Provide the [X, Y] coordinate of the cell's center where the given text is located.  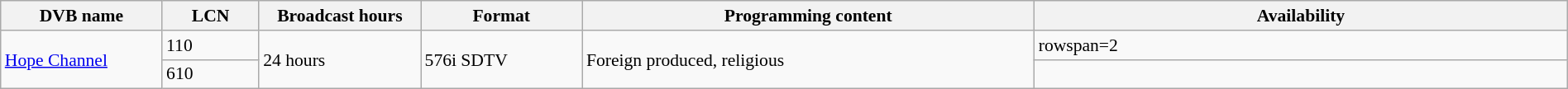
Foreign produced, religious [809, 59]
110 [210, 45]
576i SDTV [501, 59]
LCN [210, 16]
Broadcast hours [339, 16]
DVB name [81, 16]
610 [210, 74]
rowspan=2 [1302, 45]
Programming content [809, 16]
Hope Channel [81, 59]
24 hours [339, 59]
Availability [1302, 16]
Format [501, 16]
